For the text-containing cell, return its midpoint in (X, Y) coordinate format. 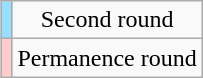
Permanence round (107, 58)
Second round (107, 20)
